Pinpoint the cell where the given text exists, returning its [x, y] midpoint coordinate. 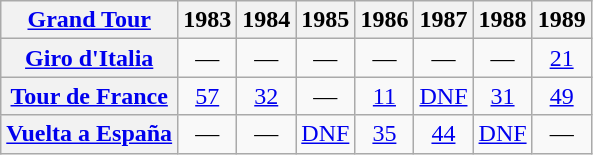
57 [208, 96]
32 [266, 96]
21 [562, 58]
1989 [562, 20]
1985 [326, 20]
Vuelta a España [90, 134]
1986 [384, 20]
31 [502, 96]
Grand Tour [90, 20]
Tour de France [90, 96]
11 [384, 96]
35 [384, 134]
1984 [266, 20]
1988 [502, 20]
1983 [208, 20]
44 [444, 134]
Giro d'Italia [90, 58]
49 [562, 96]
1987 [444, 20]
